Locate the cell with the specified text and output its [x, y] center coordinate. 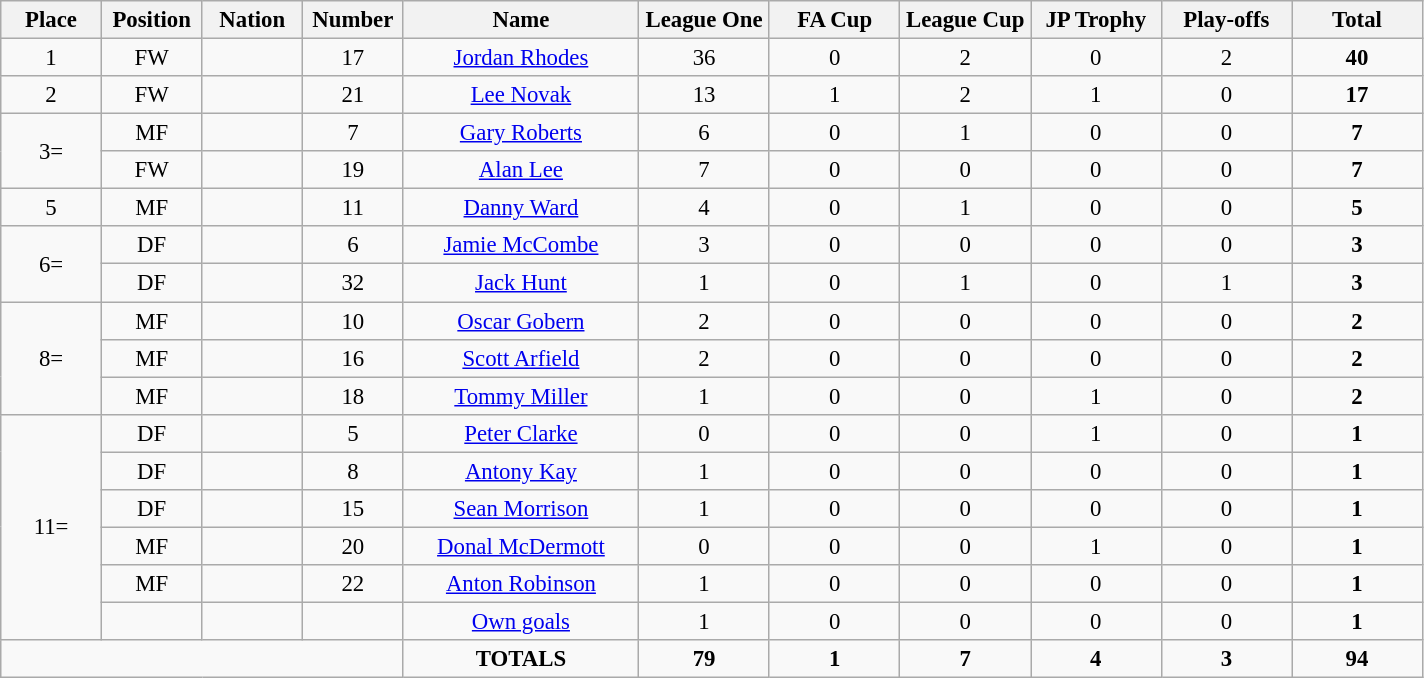
Donal McDermott [521, 546]
League One [704, 20]
94 [1358, 659]
Total [1358, 20]
18 [354, 396]
40 [1358, 58]
Nation [252, 20]
Own goals [521, 621]
Peter Clarke [521, 433]
6= [52, 264]
Jordan Rhodes [521, 58]
Number [354, 20]
36 [704, 58]
League Cup [966, 20]
16 [354, 358]
3= [52, 152]
19 [354, 170]
11= [52, 527]
Jack Hunt [521, 283]
21 [354, 95]
Antony Kay [521, 471]
Play-offs [1226, 20]
FA Cup [834, 20]
TOTALS [521, 659]
20 [354, 546]
Scott Arfield [521, 358]
Tommy Miller [521, 396]
22 [354, 584]
10 [354, 321]
Danny Ward [521, 208]
Anton Robinson [521, 584]
11 [354, 208]
13 [704, 95]
32 [354, 283]
15 [354, 509]
Place [52, 20]
Oscar Gobern [521, 321]
Jamie McCombe [521, 245]
Lee Novak [521, 95]
79 [704, 659]
JP Trophy [1096, 20]
8 [354, 471]
Position [152, 20]
Alan Lee [521, 170]
Sean Morrison [521, 509]
Name [521, 20]
Gary Roberts [521, 133]
8= [52, 358]
